Detect which cell encompasses the target text, then output its (X, Y) center coordinate. 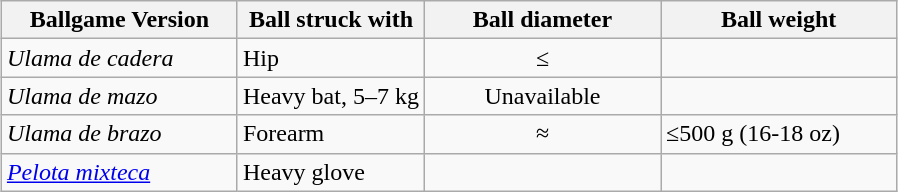
Ball weight (779, 20)
Heavy glove (330, 172)
Pelota mixteca (119, 172)
≈ (542, 134)
Ballgame Version (119, 20)
Hip (330, 58)
Ball struck with (330, 20)
Ulama de brazo (119, 134)
Ulama de mazo (119, 96)
Heavy bat, 5–7 kg (330, 96)
Unavailable (542, 96)
Ball diameter (542, 20)
≤500 g (16-18 oz) (779, 134)
≤ (542, 58)
Ulama de cadera (119, 58)
Forearm (330, 134)
